Return the (x, y) coordinate for the center point of the cell that contains the specified text.  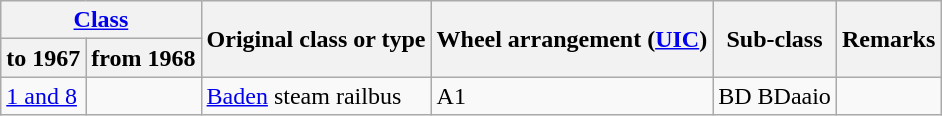
Original class or type (316, 39)
BD BDaaio (775, 96)
Baden steam railbus (316, 96)
Wheel arrangement (UIC) (572, 39)
Class (101, 20)
A1 (572, 96)
from 1968 (144, 58)
Remarks (888, 39)
to 1967 (44, 58)
1 and 8 (44, 96)
Sub-class (775, 39)
